Return the (X, Y) coordinate for the center point of the cell that contains the specified text.  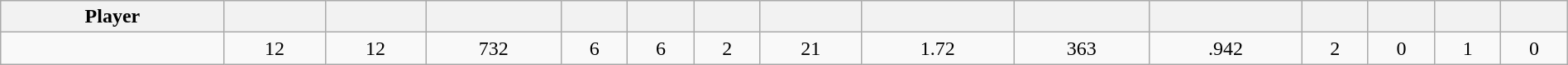
1.72 (938, 48)
1 (1468, 48)
Player (112, 17)
732 (494, 48)
21 (810, 48)
.942 (1226, 48)
363 (1082, 48)
